Pinpoint the cell where the given text exists, returning its [X, Y] midpoint coordinate. 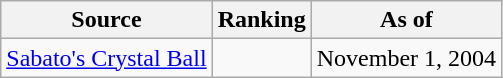
Sabato's Crystal Ball [106, 58]
Source [106, 20]
As of [406, 20]
November 1, 2004 [406, 58]
Ranking [262, 20]
